Provide the (X, Y) coordinate of the cell's center where the given text is located.  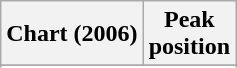
Peakposition (189, 34)
Chart (2006) (72, 34)
